Return [x, y] of the center of cell containing provided text 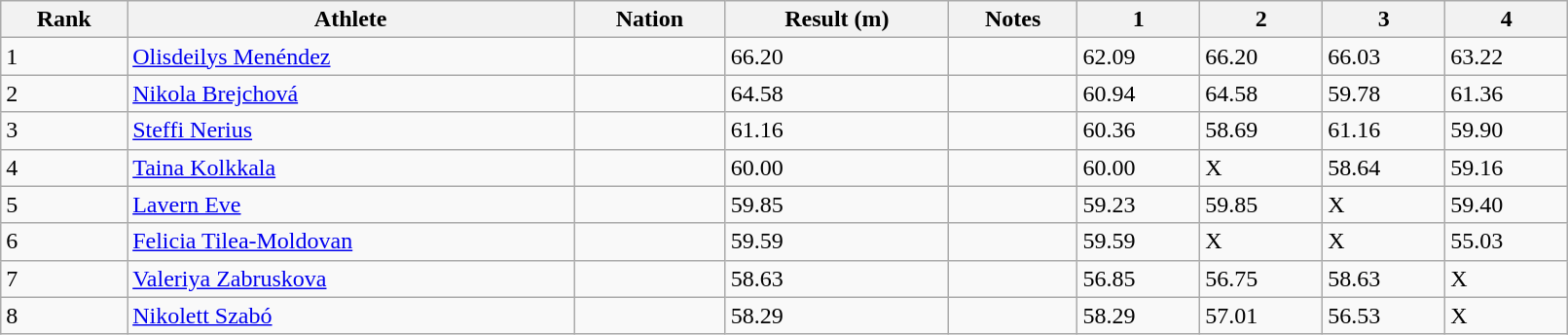
56.75 [1261, 279]
66.03 [1384, 56]
Olisdeilys Menéndez [350, 56]
59.16 [1507, 167]
59.23 [1139, 205]
Nikolett Szabó [350, 316]
Lavern Eve [350, 205]
6 [64, 242]
Taina Kolkkala [350, 167]
Valeriya Zabruskova [350, 279]
59.40 [1507, 205]
60.36 [1139, 130]
56.85 [1139, 279]
8 [64, 316]
7 [64, 279]
58.69 [1261, 130]
57.01 [1261, 316]
59.78 [1384, 93]
63.22 [1507, 56]
Nation [650, 19]
Nikola Brejchová [350, 93]
58.64 [1384, 167]
55.03 [1507, 242]
56.53 [1384, 316]
Steffi Nerius [350, 130]
62.09 [1139, 56]
Felicia Tilea-Moldovan [350, 242]
Notes [1012, 19]
61.36 [1507, 93]
5 [64, 205]
Rank [64, 19]
60.94 [1139, 93]
Athlete [350, 19]
59.90 [1507, 130]
Result (m) [837, 19]
